Return the [x, y] coordinate for the center point of the cell that contains the specified text.  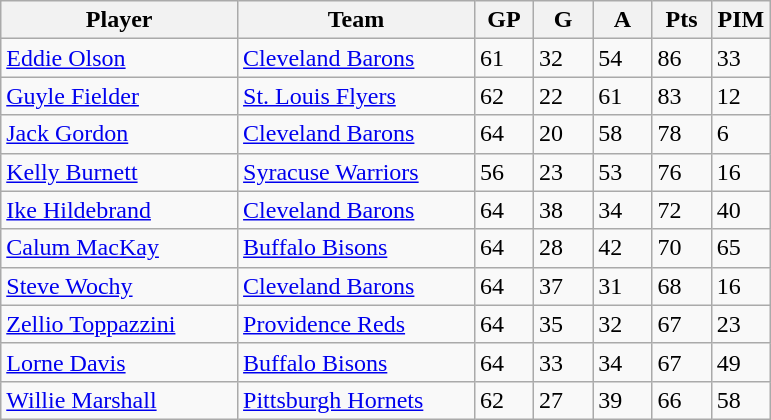
27 [564, 400]
PIM [740, 20]
Lorne Davis [120, 362]
Pittsburgh Hornets [356, 400]
86 [682, 58]
Eddie Olson [120, 58]
56 [504, 172]
39 [622, 400]
12 [740, 96]
83 [682, 96]
G [564, 20]
37 [564, 286]
Willie Marshall [120, 400]
76 [682, 172]
St. Louis Flyers [356, 96]
53 [622, 172]
70 [682, 248]
GP [504, 20]
49 [740, 362]
78 [682, 134]
66 [682, 400]
Steve Wochy [120, 286]
31 [622, 286]
35 [564, 324]
40 [740, 210]
Kelly Burnett [120, 172]
Guyle Fielder [120, 96]
Syracuse Warriors [356, 172]
65 [740, 248]
Ike Hildebrand [120, 210]
68 [682, 286]
Providence Reds [356, 324]
28 [564, 248]
Zellio Toppazzini [120, 324]
22 [564, 96]
Player [120, 20]
20 [564, 134]
72 [682, 210]
A [622, 20]
6 [740, 134]
Pts [682, 20]
Calum MacKay [120, 248]
Team [356, 20]
54 [622, 58]
Jack Gordon [120, 134]
38 [564, 210]
42 [622, 248]
